For the text-containing cell, return its midpoint in (X, Y) coordinate format. 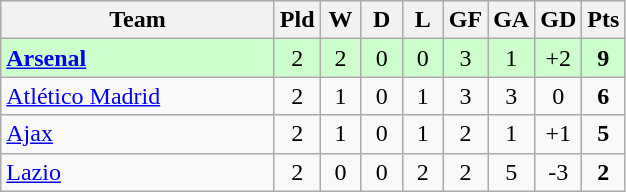
Arsenal (138, 58)
-3 (558, 172)
Team (138, 20)
GF (465, 20)
Pld (297, 20)
9 (604, 58)
Ajax (138, 134)
Atlético Madrid (138, 96)
Pts (604, 20)
L (422, 20)
GA (512, 20)
W (340, 20)
D (382, 20)
6 (604, 96)
+2 (558, 58)
GD (558, 20)
Lazio (138, 172)
+1 (558, 134)
